From the cell containing the given text, extract its center point as [X, Y] coordinate. 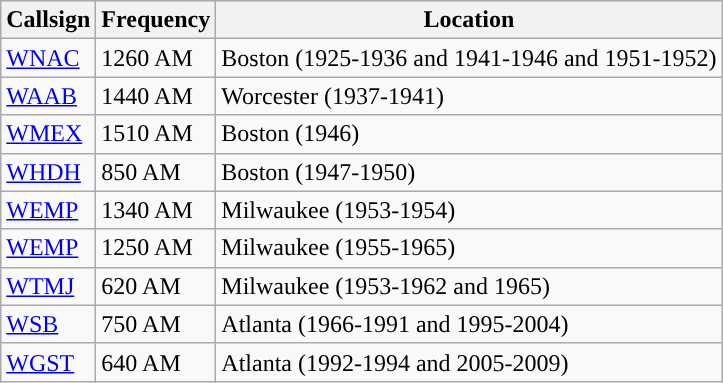
1510 AM [156, 134]
Frequency [156, 20]
WMEX [48, 134]
Worcester (1937-1941) [469, 96]
WAAB [48, 96]
620 AM [156, 286]
Milwaukee (1955-1965) [469, 248]
Boston (1946) [469, 134]
640 AM [156, 362]
1440 AM [156, 96]
1250 AM [156, 248]
WNAC [48, 58]
Boston (1947-1950) [469, 172]
WHDH [48, 172]
850 AM [156, 172]
Milwaukee (1953-1962 and 1965) [469, 286]
Milwaukee (1953-1954) [469, 210]
WGST [48, 362]
WTMJ [48, 286]
Boston (1925-1936 and 1941-1946 and 1951-1952) [469, 58]
WSB [48, 324]
Callsign [48, 20]
1260 AM [156, 58]
1340 AM [156, 210]
Atlanta (1966-1991 and 1995-2004) [469, 324]
Atlanta (1992-1994 and 2005-2009) [469, 362]
Location [469, 20]
750 AM [156, 324]
